Capture the cell that displays the provided text and extract its (X, Y) central coordinate. 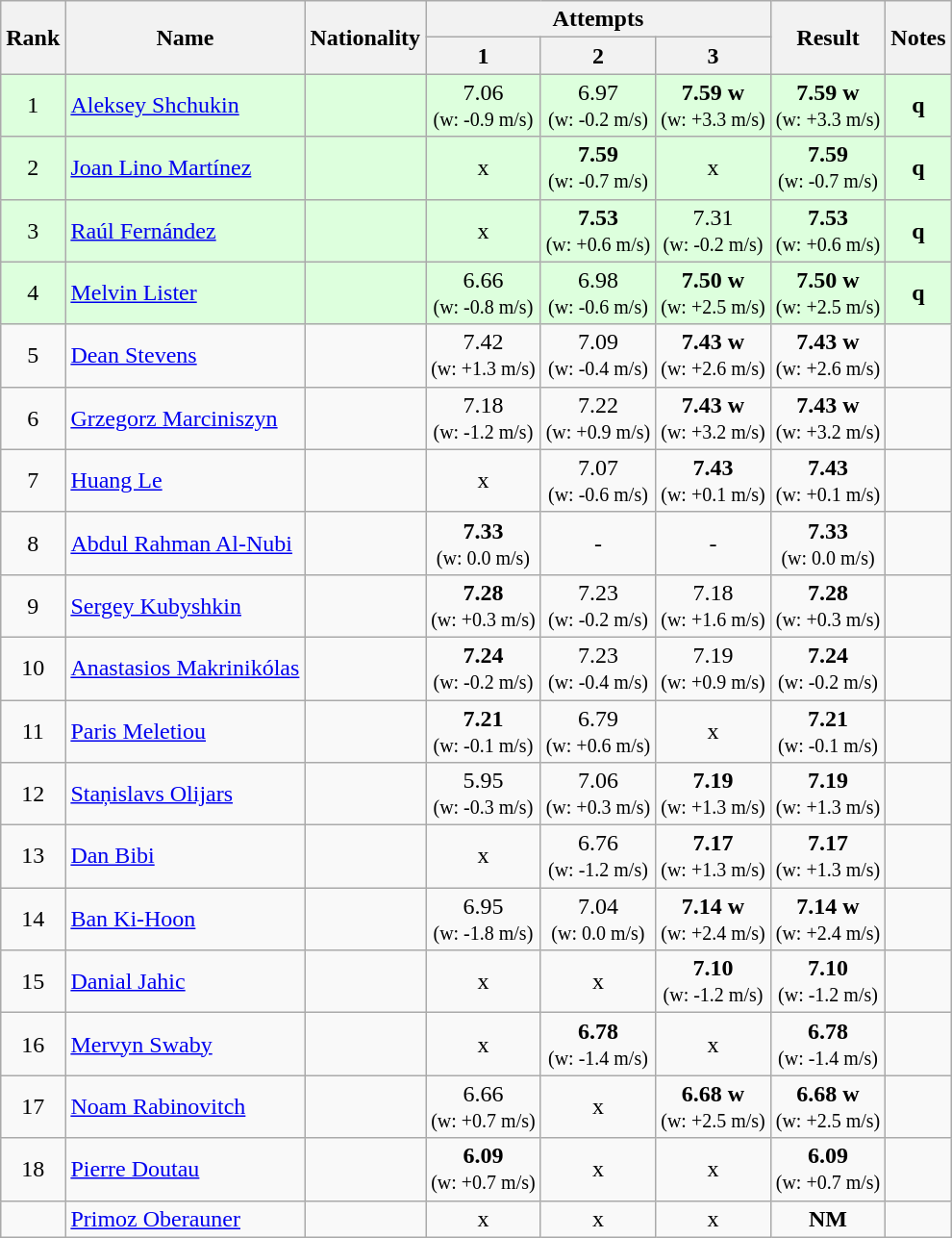
Name (185, 38)
7.59(w: -0.7 m/s) (598, 167)
7.06(w: -0.9 m/s) (484, 106)
Notes (918, 38)
7.17 (w: +1.3 m/s) (828, 856)
7.24(w: -0.2 m/s) (484, 668)
6.09 (w: +0.7 m/s) (828, 1170)
Result (828, 38)
7.28(w: +0.3 m/s) (484, 606)
9 (33, 606)
7.17(w: +1.3 m/s) (714, 856)
Aleksey Shchukin (185, 106)
7.33(w: 0.0 m/s) (484, 543)
7.23(w: -0.4 m/s) (598, 668)
7.23(w: -0.2 m/s) (598, 606)
6.76(w: -1.2 m/s) (598, 856)
Staņislavs Olijars (185, 795)
8 (33, 543)
6.78 (w: -1.4 m/s) (828, 1045)
7.09(w: -0.4 m/s) (598, 356)
6 (33, 417)
12 (33, 795)
Huang Le (185, 481)
Mervyn Swaby (185, 1045)
7.18(w: -1.2 m/s) (484, 417)
5.95(w: -0.3 m/s) (484, 795)
Nationality (365, 38)
7.43(w: +0.1 m/s) (714, 481)
6.66(w: +0.7 m/s) (484, 1106)
7.24 (w: -0.2 m/s) (828, 668)
Noam Rabinovitch (185, 1106)
7.21(w: -0.1 m/s) (484, 731)
Paris Meletiou (185, 731)
Raúl Fernández (185, 231)
Sergey Kubyshkin (185, 606)
Melvin Lister (185, 292)
15 (33, 981)
6.97(w: -0.2 m/s) (598, 106)
7.18(w: +1.6 m/s) (714, 606)
7.28 (w: +0.3 m/s) (828, 606)
6.95(w: -1.8 m/s) (484, 920)
13 (33, 856)
7.33 (w: 0.0 m/s) (828, 543)
7.04(w: 0.0 m/s) (598, 920)
7.22(w: +0.9 m/s) (598, 417)
7.42(w: +1.3 m/s) (484, 356)
11 (33, 731)
7.53 (w: +0.6 m/s) (828, 231)
Rank (33, 38)
10 (33, 668)
6.98(w: -0.6 m/s) (598, 292)
6.66(w: -0.8 m/s) (484, 292)
Dan Bibi (185, 856)
Attempts (598, 19)
7.19(w: +0.9 m/s) (714, 668)
7.53(w: +0.6 m/s) (598, 231)
Pierre Doutau (185, 1170)
Anastasios Makrinikólas (185, 668)
17 (33, 1106)
7.59 (w: -0.7 m/s) (828, 167)
16 (33, 1045)
7.31(w: -0.2 m/s) (714, 231)
Dean Stevens (185, 356)
Grzegorz Marciniszyn (185, 417)
6.09(w: +0.7 m/s) (484, 1170)
7.10(w: -1.2 m/s) (714, 981)
6.78(w: -1.4 m/s) (598, 1045)
7.19(w: +1.3 m/s) (714, 795)
Abdul Rahman Al-Nubi (185, 543)
18 (33, 1170)
Joan Lino Martínez (185, 167)
6.79(w: +0.6 m/s) (598, 731)
Danial Jahic (185, 981)
7.21 (w: -0.1 m/s) (828, 731)
7.43 (w: +0.1 m/s) (828, 481)
Ban Ki-Hoon (185, 920)
7.10 (w: -1.2 m/s) (828, 981)
7.06(w: +0.3 m/s) (598, 795)
14 (33, 920)
Primoz Oberauner (185, 1219)
7.19 (w: +1.3 m/s) (828, 795)
5 (33, 356)
7.07(w: -0.6 m/s) (598, 481)
7 (33, 481)
4 (33, 292)
NM (828, 1219)
